Search for the cell housing the specified text and yield its [x, y] center coordinate. 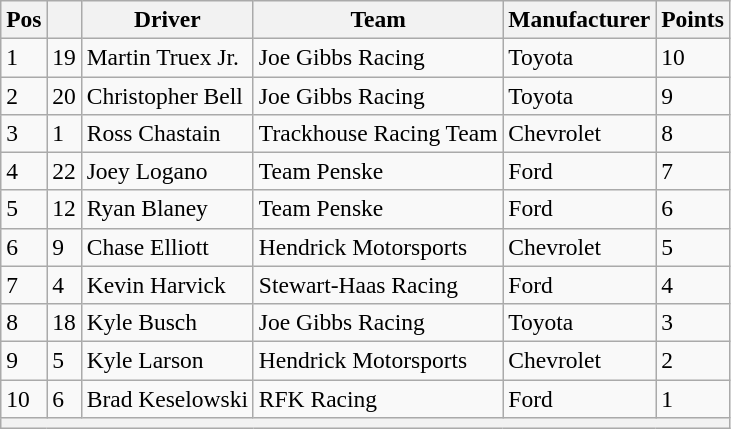
Stewart-Haas Racing [378, 285]
Trackhouse Racing Team [378, 133]
20 [64, 95]
Pos [24, 19]
22 [64, 171]
Chase Elliott [167, 247]
Points [693, 19]
Ross Chastain [167, 133]
18 [64, 322]
RFK Racing [378, 398]
Kyle Larson [167, 360]
Joey Logano [167, 171]
Kyle Busch [167, 322]
19 [64, 57]
12 [64, 209]
Team [378, 19]
Manufacturer [580, 19]
Brad Keselowski [167, 398]
Martin Truex Jr. [167, 57]
Driver [167, 19]
Ryan Blaney [167, 209]
Christopher Bell [167, 95]
Kevin Harvick [167, 285]
